Detect which cell encompasses the target text, then output its (X, Y) center coordinate. 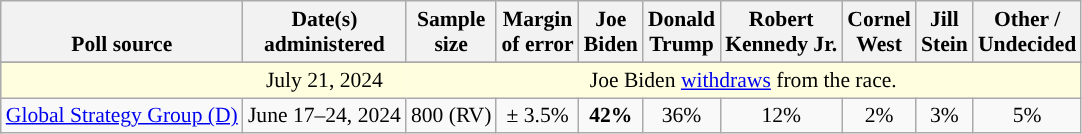
12% (781, 116)
Poll source (122, 32)
CornelWest (879, 32)
JoeBiden (611, 32)
July 21, 2024 (324, 80)
RobertKennedy Jr. (781, 32)
Global Strategy Group (D) (122, 116)
DonaldTrump (682, 32)
36% (682, 116)
Date(s)administered (324, 32)
Other /Undecided (1027, 32)
2% (879, 116)
3% (944, 116)
42% (611, 116)
800 (RV) (452, 116)
5% (1027, 116)
± 3.5% (537, 116)
Joe Biden withdraws from the race. (744, 80)
JillStein (944, 32)
Samplesize (452, 32)
June 17–24, 2024 (324, 116)
Marginof error (537, 32)
